From the cell containing the given text, extract its center point as (x, y) coordinate. 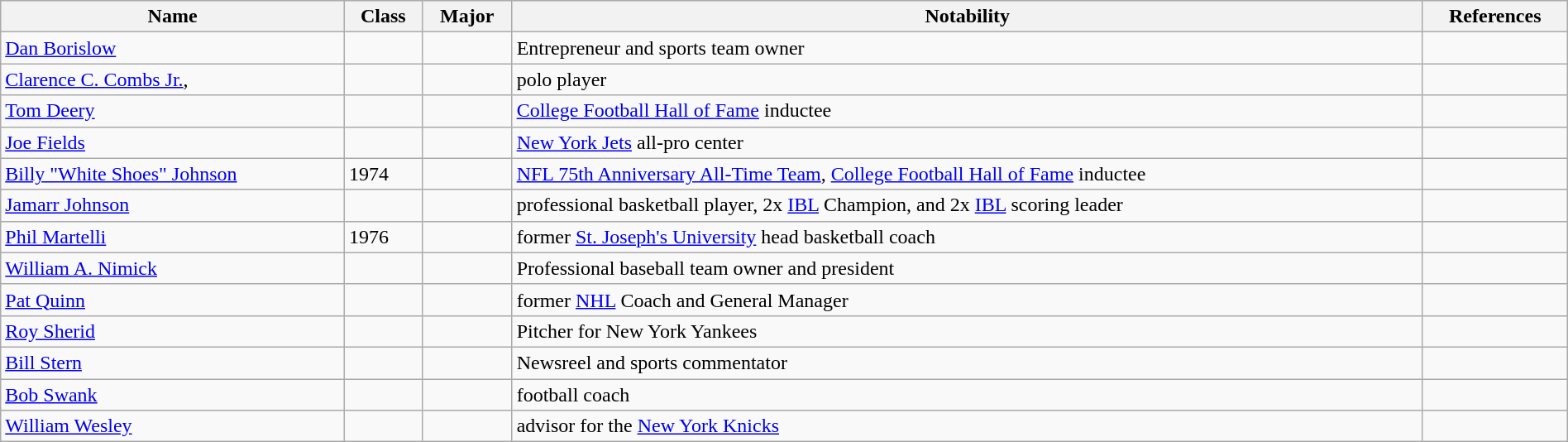
Newsreel and sports commentator (968, 363)
Bob Swank (173, 395)
Roy Sherid (173, 331)
Pat Quinn (173, 300)
Clarence C. Combs Jr., (173, 79)
William Wesley (173, 426)
References (1495, 17)
1974 (383, 174)
Tom Deery (173, 111)
Joe Fields (173, 142)
Dan Borislow (173, 48)
Name (173, 17)
Bill Stern (173, 363)
former St. Joseph's University head basketball coach (968, 237)
NFL 75th Anniversary All-Time Team, College Football Hall of Fame inductee (968, 174)
Entrepreneur and sports team owner (968, 48)
College Football Hall of Fame inductee (968, 111)
Notability (968, 17)
Major (466, 17)
Jamarr Johnson (173, 205)
Pitcher for New York Yankees (968, 331)
Professional baseball team owner and president (968, 268)
football coach (968, 395)
William A. Nimick (173, 268)
1976 (383, 237)
Class (383, 17)
Phil Martelli (173, 237)
professional basketball player, 2x IBL Champion, and 2x IBL scoring leader (968, 205)
former NHL Coach and General Manager (968, 300)
polo player (968, 79)
New York Jets all-pro center (968, 142)
advisor for the New York Knicks (968, 426)
Billy "White Shoes" Johnson (173, 174)
